Pinpoint the cell where the given text exists, returning its [x, y] midpoint coordinate. 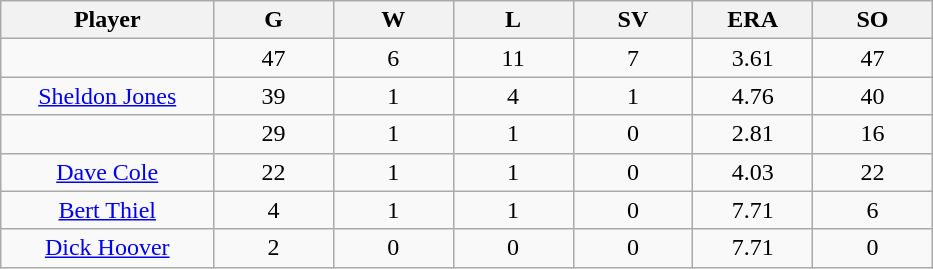
11 [513, 58]
7 [633, 58]
SV [633, 20]
ERA [753, 20]
Sheldon Jones [108, 96]
4.03 [753, 172]
39 [274, 96]
2.81 [753, 134]
Player [108, 20]
3.61 [753, 58]
29 [274, 134]
16 [873, 134]
2 [274, 248]
SO [873, 20]
40 [873, 96]
4.76 [753, 96]
Bert Thiel [108, 210]
L [513, 20]
Dave Cole [108, 172]
G [274, 20]
Dick Hoover [108, 248]
W [393, 20]
